Provide the (x, y) coordinate of the cell's center where the given text is located.  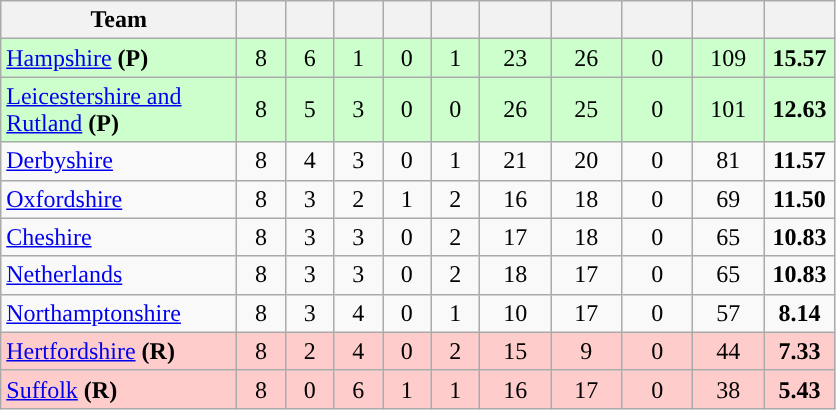
57 (728, 313)
Cheshire (119, 237)
Hertfordshire (R) (119, 351)
12.63 (800, 110)
44 (728, 351)
5 (310, 110)
5.43 (800, 389)
Leicestershire and Rutland (P) (119, 110)
109 (728, 58)
21 (516, 161)
69 (728, 199)
Hampshire (P) (119, 58)
Oxfordshire (119, 199)
101 (728, 110)
Suffolk (R) (119, 389)
8.14 (800, 313)
20 (586, 161)
11.57 (800, 161)
25 (586, 110)
11.50 (800, 199)
Northamptonshire (119, 313)
38 (728, 389)
81 (728, 161)
10 (516, 313)
15.57 (800, 58)
15 (516, 351)
Netherlands (119, 275)
Derbyshire (119, 161)
23 (516, 58)
9 (586, 351)
Team (119, 20)
7.33 (800, 351)
